Output the [X, Y] coordinate of the center of the cell containing the given text.  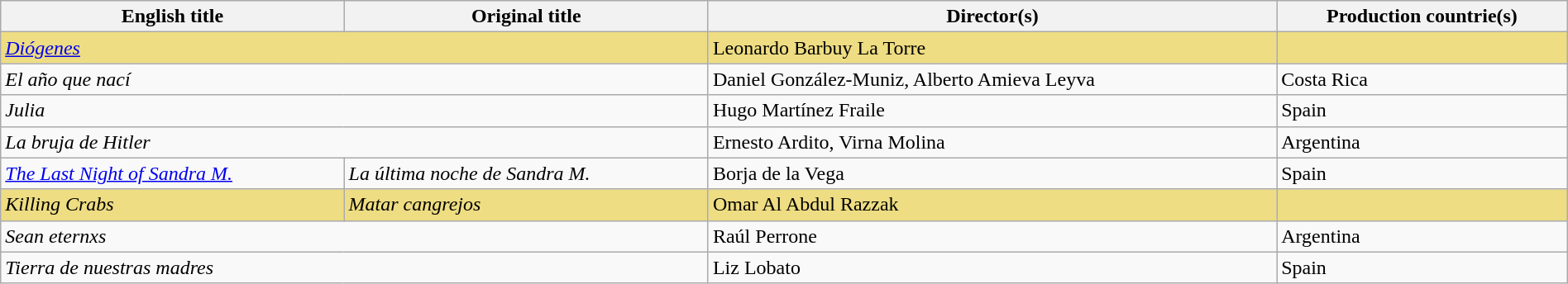
Matar cangrejos [526, 205]
Leonardo Barbuy La Torre [992, 48]
Omar Al Abdul Razzak [992, 205]
Tierra de nuestras madres [355, 267]
Borja de la Vega [992, 173]
Killing Crabs [172, 205]
Diógenes [355, 48]
Ernesto Ardito, Virna Molina [992, 142]
Original title [526, 17]
Director(s) [992, 17]
Raúl Perrone [992, 236]
Costa Rica [1422, 79]
La última noche de Sandra M. [526, 173]
The Last Night of Sandra M. [172, 173]
La bruja de Hitler [355, 142]
Daniel González-Muniz, Alberto Amieva Leyva [992, 79]
Liz Lobato [992, 267]
El año que nací [355, 79]
Julia [355, 111]
Sean eternxs [355, 236]
Production countrie(s) [1422, 17]
English title [172, 17]
Hugo Martínez Fraile [992, 111]
